Return the (X, Y) coordinate for the center point of the cell that contains the specified text.  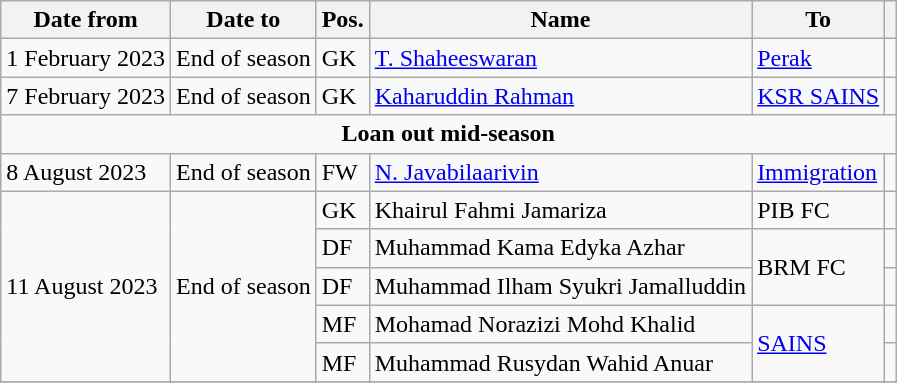
Mohamad Norazizi Mohd Khalid (560, 324)
Loan out mid-season (448, 134)
Name (560, 20)
Date to (243, 20)
Khairul Fahmi Jamariza (560, 210)
T. Shaheeswaran (560, 58)
8 August 2023 (86, 172)
Kaharuddin Rahman (560, 96)
Pos. (342, 20)
11 August 2023 (86, 286)
N. Javabilaarivin (560, 172)
Perak (818, 58)
Muhammad Ilham Syukri Jamalluddin (560, 286)
PIB FC (818, 210)
KSR SAINS (818, 96)
Muhammad Kama Edyka Azhar (560, 248)
To (818, 20)
FW (342, 172)
7 February 2023 (86, 96)
Immigration (818, 172)
Muhammad Rusydan Wahid Anuar (560, 362)
BRM FC (818, 267)
SAINS (818, 343)
1 February 2023 (86, 58)
Date from (86, 20)
